Return (X, Y) of the center of cell containing provided text 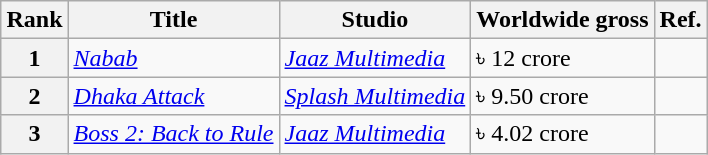
Studio (375, 20)
Title (174, 20)
Rank (34, 20)
Boss 2: Back to Rule (174, 134)
1 (34, 58)
Nabab (174, 58)
2 (34, 96)
Dhaka Attack (174, 96)
Splash Multimedia (375, 96)
৳ 12 crore (562, 58)
৳ 9.50 crore (562, 96)
৳ 4.02 crore (562, 134)
Ref. (680, 20)
3 (34, 134)
Worldwide gross (562, 20)
